From the cell containing the given text, extract its center point as [X, Y] coordinate. 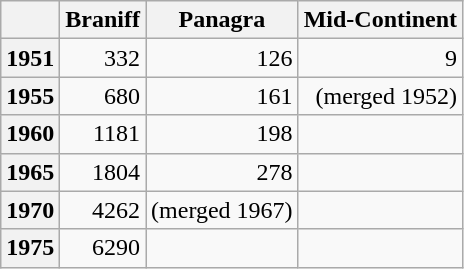
278 [222, 172]
Mid-Continent [380, 20]
1965 [30, 172]
332 [103, 58]
1960 [30, 134]
9 [380, 58]
6290 [103, 248]
(merged 1952) [380, 96]
1181 [103, 134]
1975 [30, 248]
126 [222, 58]
(merged 1967) [222, 210]
Braniff [103, 20]
680 [103, 96]
1970 [30, 210]
1804 [103, 172]
161 [222, 96]
Panagra [222, 20]
198 [222, 134]
1955 [30, 96]
1951 [30, 58]
4262 [103, 210]
